Output the (x, y) coordinate of the center of the cell containing the given text.  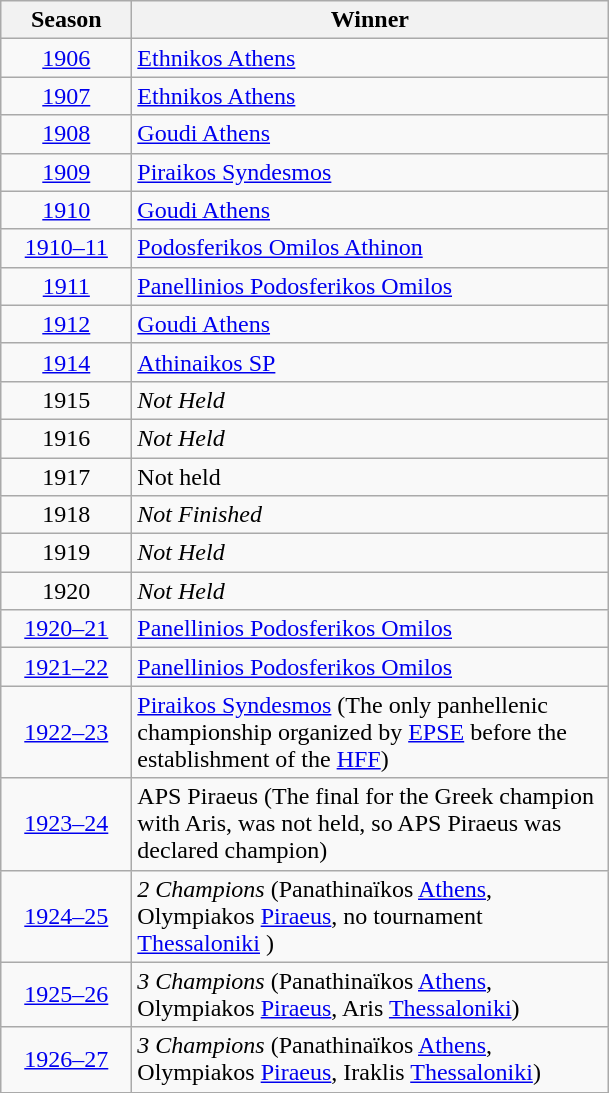
Winner (370, 20)
1920 (66, 591)
1910–11 (66, 248)
Athinaikos SP (370, 362)
Podosferikos Omilos Athinon (370, 248)
1918 (66, 515)
1907 (66, 96)
1906 (66, 58)
1920–21 (66, 629)
1908 (66, 134)
1923–24 (66, 824)
3 Champions (Panathinaïkos Athens, Olympiakos Piraeus, Iraklis Thessaloniki) (370, 1060)
Not Finished (370, 515)
1917 (66, 477)
1910 (66, 210)
1912 (66, 324)
1921–22 (66, 667)
1915 (66, 400)
Not held (370, 477)
Season (66, 20)
1909 (66, 172)
Piraikos Syndesmos (370, 172)
2 Champions (Panathinaïkos Athens, Olympiakos Piraeus, no tournament Thessaloniki ) (370, 916)
1919 (66, 553)
1911 (66, 286)
APS Piraeus (The final for the Greek champion with Aris, was not held, so APS Piraeus was declared champion) (370, 824)
Piraikos Syndesmos (The only panhellenic championship organized by EPSE before the establishment of the HFF) (370, 732)
1914 (66, 362)
3 Champions (Panathinaïkos Athens, Olympiakos Piraeus, Aris Thessaloniki) (370, 994)
1922–23 (66, 732)
1916 (66, 438)
1924–25 (66, 916)
1926–27 (66, 1060)
1925–26 (66, 994)
